From the cell containing the given text, extract its center point as [x, y] coordinate. 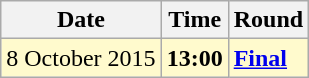
Time [194, 20]
Final [268, 58]
13:00 [194, 58]
Round [268, 20]
Date [81, 20]
8 October 2015 [81, 58]
